Scan for the cell matching the given text and deliver its (x, y) coordinate at center. 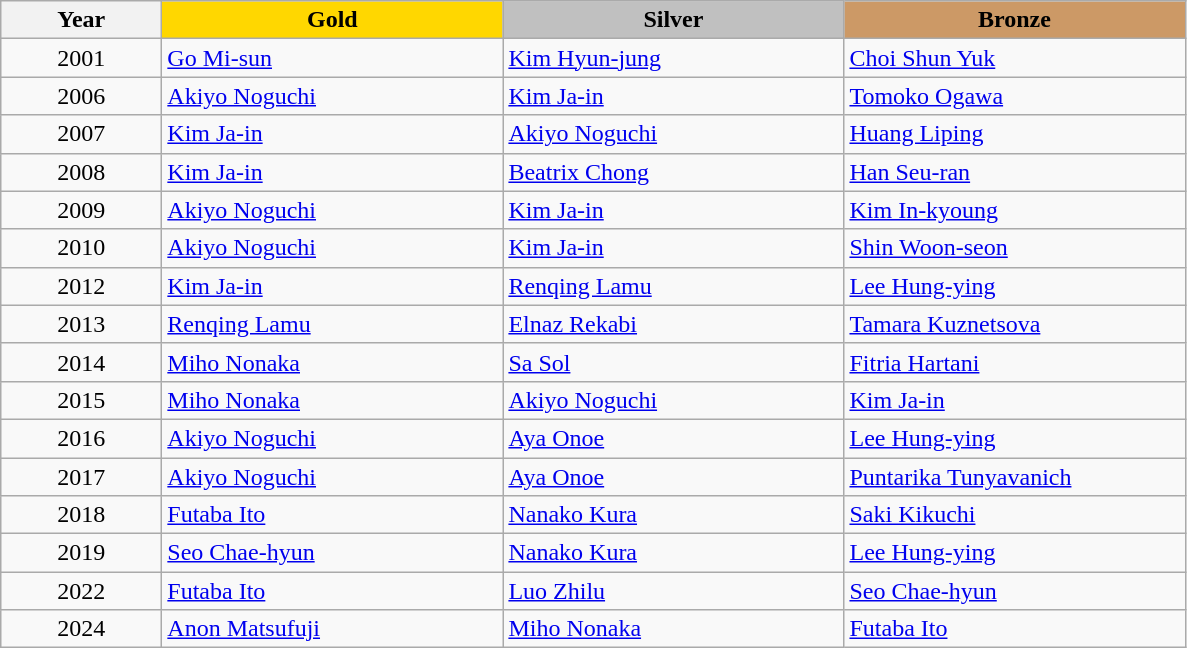
Elnaz Rekabi (674, 324)
Sa Sol (674, 362)
2013 (82, 324)
2016 (82, 438)
2008 (82, 172)
Puntarika Tunyavanich (1014, 477)
Silver (674, 20)
Gold (332, 20)
2014 (82, 362)
2009 (82, 210)
2018 (82, 515)
2017 (82, 477)
2022 (82, 591)
Tomoko Ogawa (1014, 96)
2024 (82, 629)
Luo Zhilu (674, 591)
Saki Kikuchi (1014, 515)
Tamara Kuznetsova (1014, 324)
Choi Shun Yuk (1014, 58)
Kim In-kyoung (1014, 210)
2010 (82, 248)
Anon Matsufuji (332, 629)
Year (82, 20)
Shin Woon-seon (1014, 248)
Beatrix Chong (674, 172)
Bronze (1014, 20)
Fitria Hartani (1014, 362)
Han Seu-ran (1014, 172)
Kim Hyun-jung (674, 58)
2019 (82, 553)
Go Mi-sun (332, 58)
2015 (82, 400)
2007 (82, 134)
2012 (82, 286)
2006 (82, 96)
Huang Liping (1014, 134)
2001 (82, 58)
